Identify which cell holds the provided text, then report its [X, Y] central coordinate. 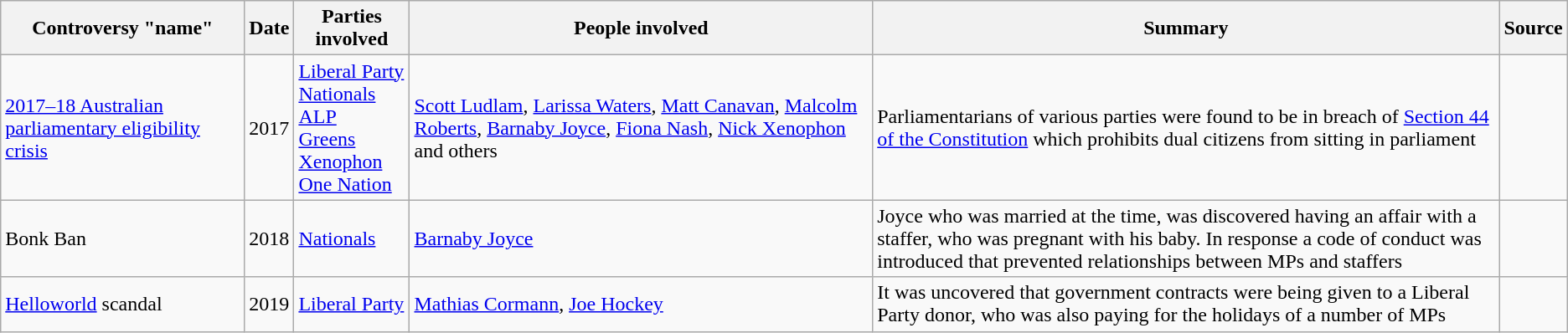
2019 [270, 305]
It was uncovered that government contracts were being given to a Liberal Party donor, who was also paying for the holidays of a number of MPs [1186, 305]
Liberal Party [352, 305]
Parties involved [352, 28]
2017 [270, 127]
Barnaby Joyce [642, 238]
Helloworld scandal [122, 305]
People involved [642, 28]
2017–18 Australian parliamentary eligibility crisis [122, 127]
Controversy "name" [122, 28]
Source [1533, 28]
Date [270, 28]
Mathias Cormann, Joe Hockey [642, 305]
2018 [270, 238]
Scott Ludlam, Larissa Waters, Matt Canavan, Malcolm Roberts, Barnaby Joyce, Fiona Nash, Nick Xenophon and others [642, 127]
Bonk Ban [122, 238]
Nationals [352, 238]
Liberal PartyNationalsALPGreensXenophonOne Nation [352, 127]
Summary [1186, 28]
